Return the [x, y] coordinate for the center point of the cell that contains the specified text.  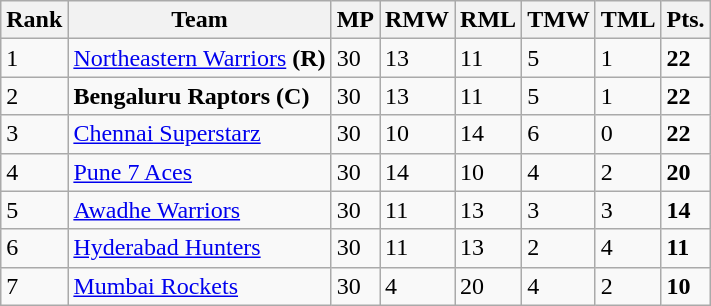
RMW [418, 20]
7 [34, 286]
MP [355, 20]
0 [628, 134]
TML [628, 20]
Pts. [686, 20]
Mumbai Rockets [200, 286]
Northeastern Warriors (R) [200, 58]
TMW [559, 20]
Hyderabad Hunters [200, 248]
Awadhe Warriors [200, 210]
Bengaluru Raptors (C) [200, 96]
Pune 7 Aces [200, 172]
Chennai Superstarz [200, 134]
RML [488, 20]
Team [200, 20]
Rank [34, 20]
